Determine the [X, Y] coordinate at the center of the cell enclosing the given text.  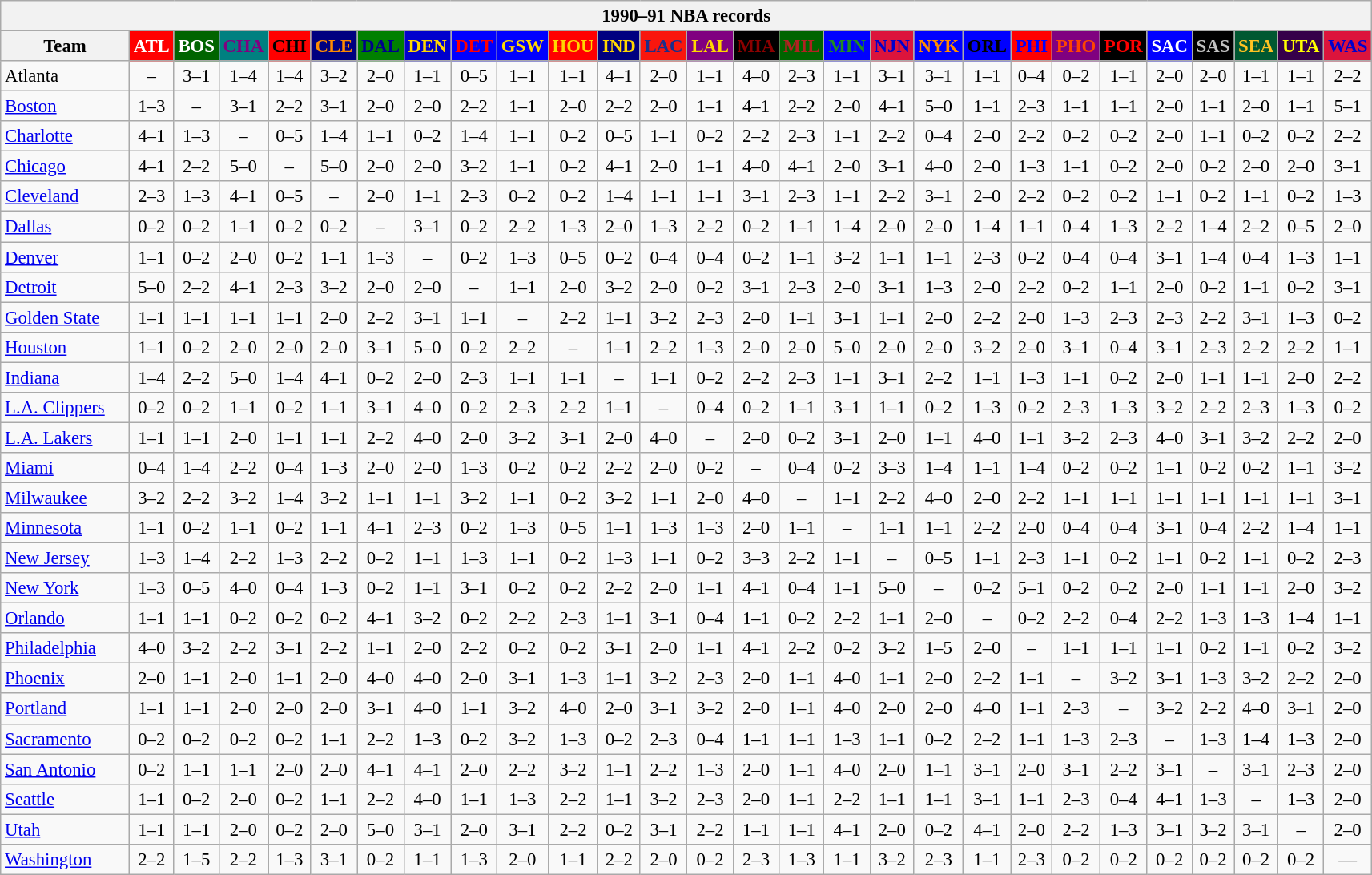
Orlando [66, 619]
DAL [381, 46]
GSW [522, 46]
Detroit [66, 287]
PHI [1032, 46]
Team [66, 46]
Indiana [66, 377]
New Jersey [66, 558]
MIL [802, 46]
Atlanta [66, 76]
Portland [66, 709]
Minnesota [66, 528]
Charlotte [66, 136]
ORL [987, 46]
UTA [1301, 46]
CHA [243, 46]
Seattle [66, 799]
LAC [663, 46]
Denver [66, 257]
Washington [66, 860]
PHO [1076, 46]
DET [474, 46]
1990–91 NBA records [686, 16]
BOS [196, 46]
Phoenix [66, 679]
LAL [710, 46]
SAS [1213, 46]
DEN [428, 46]
L.A. Lakers [66, 437]
HOU [573, 46]
Golden State [66, 317]
WAS [1348, 46]
Cleveland [66, 196]
NYK [939, 46]
Utah [66, 829]
POR [1123, 46]
Philadelphia [66, 648]
CHI [289, 46]
IND [619, 46]
SEA [1256, 46]
MIN [847, 46]
Sacramento [66, 739]
Houston [66, 347]
CLE [333, 46]
San Antonio [66, 769]
Chicago [66, 167]
MIA [756, 46]
Miami [66, 468]
Boston [66, 107]
Dallas [66, 227]
Milwaukee [66, 498]
SAC [1169, 46]
L.A. Clippers [66, 408]
NJN [892, 46]
ATL [151, 46]
— [1348, 860]
New York [66, 588]
